Find where the given text appears and provide that cell's center as [X, Y] coordinate. 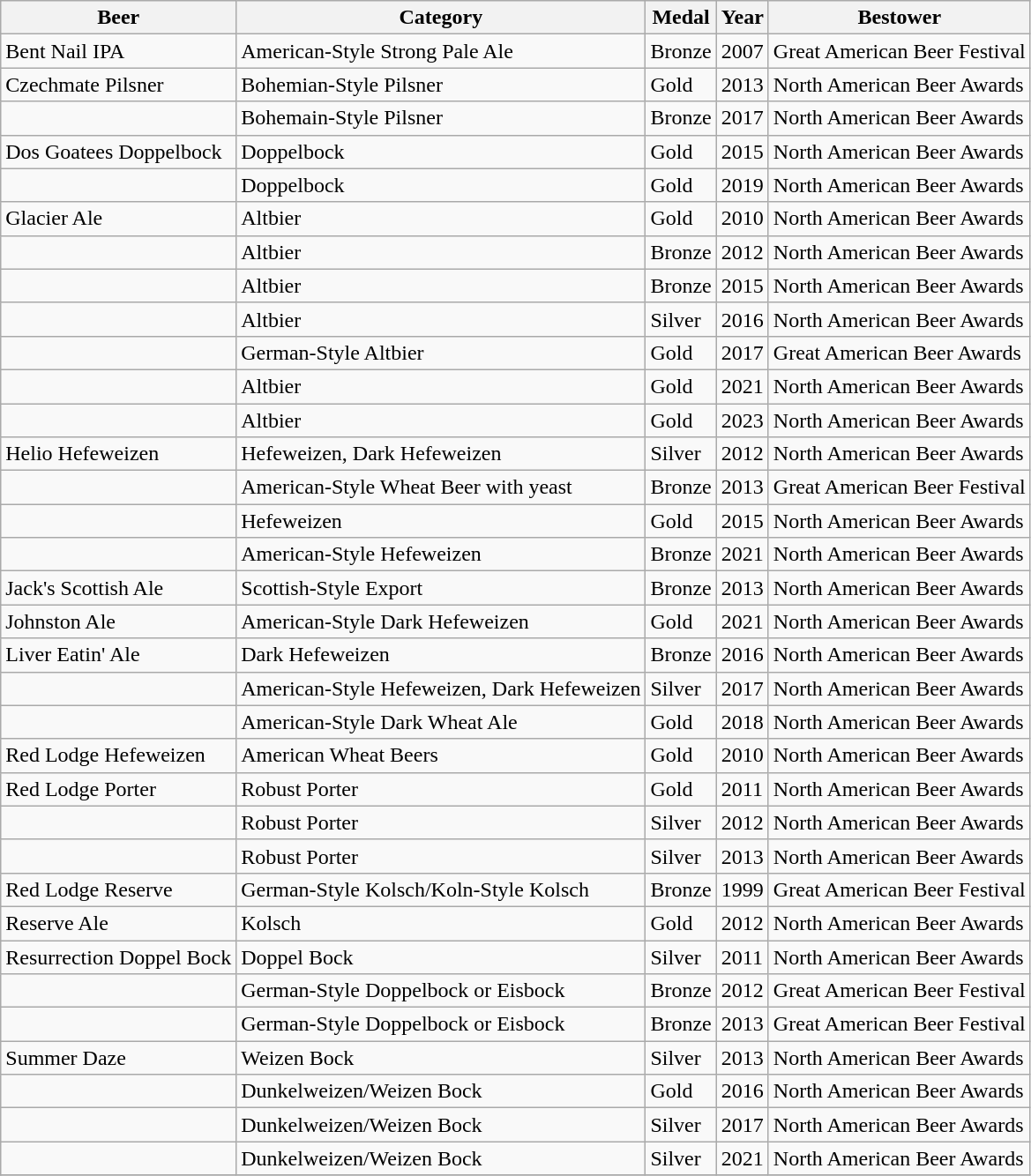
Year [743, 18]
Medal [681, 18]
2007 [743, 51]
Glacier Ale [118, 219]
German-Style Altbier [441, 353]
Dos Goatees Doppelbock [118, 152]
Bohemain-Style Pilsner [441, 118]
Hefeweizen [441, 521]
Hefeweizen, Dark Hefeweizen [441, 454]
American-Style Hefeweizen [441, 555]
Dark Hefeweizen [441, 655]
American Wheat Beers [441, 755]
American-Style Dark Wheat Ale [441, 722]
Jack's Scottish Ale [118, 588]
Weizen Bock [441, 1058]
American-Style Dark Hefeweizen [441, 621]
Kolsch [441, 923]
Summer Daze [118, 1058]
Red Lodge Porter [118, 789]
Czechmate Pilsner [118, 85]
Doppel Bock [441, 956]
2023 [743, 421]
Bent Nail IPA [118, 51]
Reserve Ale [118, 923]
Helio Hefeweizen [118, 454]
Red Lodge Reserve [118, 889]
Red Lodge Hefeweizen [118, 755]
American-Style Strong Pale Ale [441, 51]
Beer [118, 18]
American-Style Wheat Beer with yeast [441, 488]
Johnston Ale [118, 621]
2018 [743, 722]
German-Style Kolsch/Koln-Style Kolsch [441, 889]
Category [441, 18]
American-Style Hefeweizen, Dark Hefeweizen [441, 688]
Resurrection Doppel Bock [118, 956]
2019 [743, 185]
Scottish-Style Export [441, 588]
Bestower [900, 18]
1999 [743, 889]
Liver Eatin' Ale [118, 655]
Bohemian-Style Pilsner [441, 85]
Great American Beer Awards [900, 353]
